Return [x, y] of the center of cell containing provided text 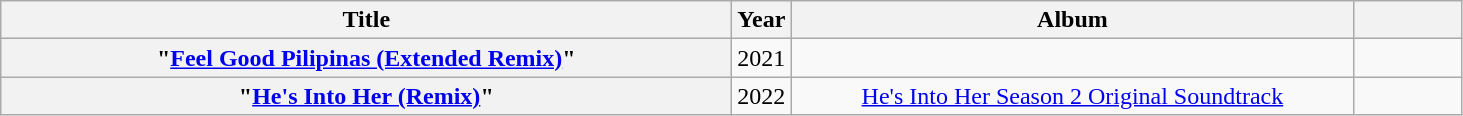
2021 [762, 58]
"Feel Good Pilipinas (Extended Remix)" [366, 58]
Album [1072, 20]
He's Into Her Season 2 Original Soundtrack [1072, 96]
Title [366, 20]
2022 [762, 96]
"He's Into Her (Remix)" [366, 96]
Year [762, 20]
